Identify which cell holds the provided text, then report its (X, Y) central coordinate. 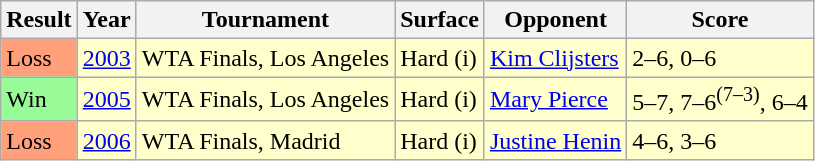
Tournament (265, 20)
Kim Clijsters (555, 58)
Score (720, 20)
Year (106, 20)
2–6, 0–6 (720, 58)
WTA Finals, Madrid (265, 140)
2006 (106, 140)
5–7, 7–6(7–3), 6–4 (720, 100)
Mary Pierce (555, 100)
Justine Henin (555, 140)
2005 (106, 100)
Win (39, 100)
2003 (106, 58)
Result (39, 20)
4–6, 3–6 (720, 140)
Surface (440, 20)
Opponent (555, 20)
